From the cell containing the given text, extract its center point as (X, Y) coordinate. 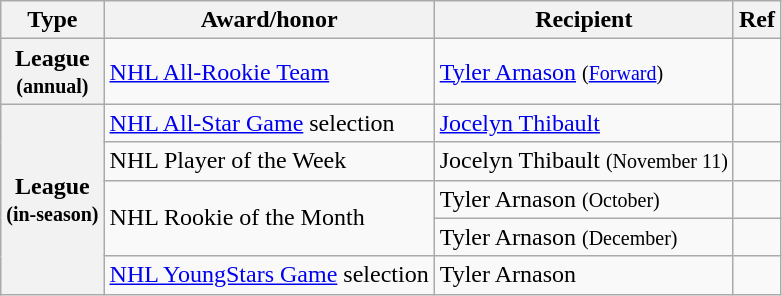
NHL Rookie of the Month (269, 218)
Tyler Arnason (October) (584, 199)
League(annual) (52, 72)
NHL Player of the Week (269, 161)
Tyler Arnason (Forward) (584, 72)
Type (52, 20)
NHL All-Star Game selection (269, 123)
Ref (756, 20)
Tyler Arnason (December) (584, 237)
League(in-season) (52, 199)
Jocelyn Thibault (November 11) (584, 161)
NHL YoungStars Game selection (269, 275)
Tyler Arnason (584, 275)
Recipient (584, 20)
NHL All-Rookie Team (269, 72)
Jocelyn Thibault (584, 123)
Award/honor (269, 20)
